Find where the given text appears and provide that cell's center as [x, y] coordinate. 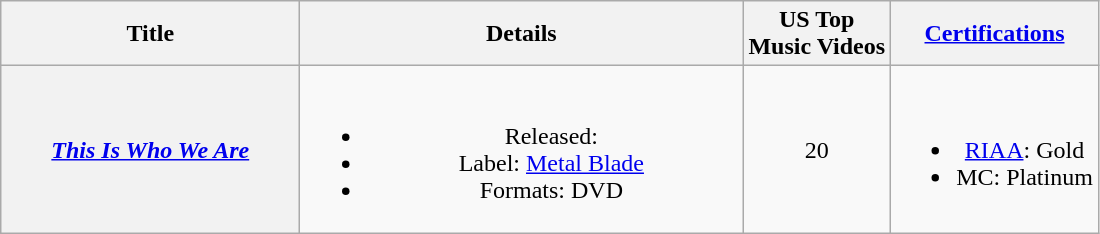
Certifications [995, 34]
RIAA: GoldMC: Platinum [995, 150]
Details [522, 34]
20 [817, 150]
Released: Label: Metal BladeFormats: DVD [522, 150]
Title [150, 34]
US TopMusic Videos [817, 34]
This Is Who We Are [150, 150]
